From the cell containing the given text, extract its center point as [X, Y] coordinate. 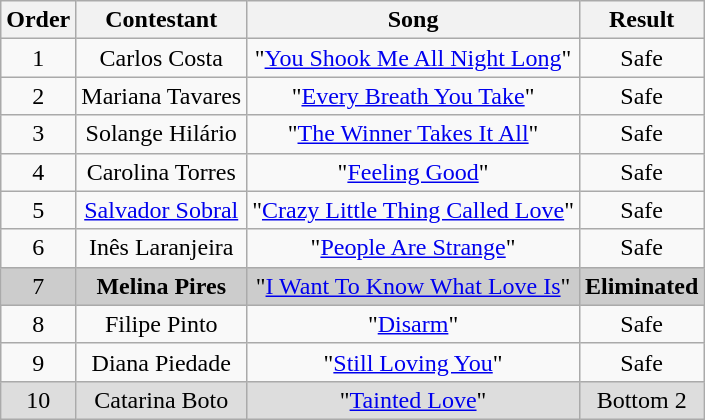
"The Winner Takes It All" [414, 134]
"Feeling Good" [414, 172]
"You Shook Me All Night Long" [414, 58]
3 [38, 134]
"I Want To Know What Love Is" [414, 286]
6 [38, 248]
Result [641, 20]
Filipe Pinto [162, 324]
2 [38, 96]
Carlos Costa [162, 58]
"People Are Strange" [414, 248]
Diana Piedade [162, 362]
7 [38, 286]
Inês Laranjeira [162, 248]
"Still Loving You" [414, 362]
"Crazy Little Thing Called Love" [414, 210]
Solange Hilário [162, 134]
Melina Pires [162, 286]
5 [38, 210]
Song [414, 20]
4 [38, 172]
10 [38, 400]
Salvador Sobral [162, 210]
Contestant [162, 20]
"Tainted Love" [414, 400]
"Disarm" [414, 324]
Catarina Boto [162, 400]
Carolina Torres [162, 172]
Mariana Tavares [162, 96]
Eliminated [641, 286]
"Every Breath You Take" [414, 96]
1 [38, 58]
8 [38, 324]
Bottom 2 [641, 400]
9 [38, 362]
Order [38, 20]
